Provide the (X, Y) coordinate of the cell's center where the given text is located.  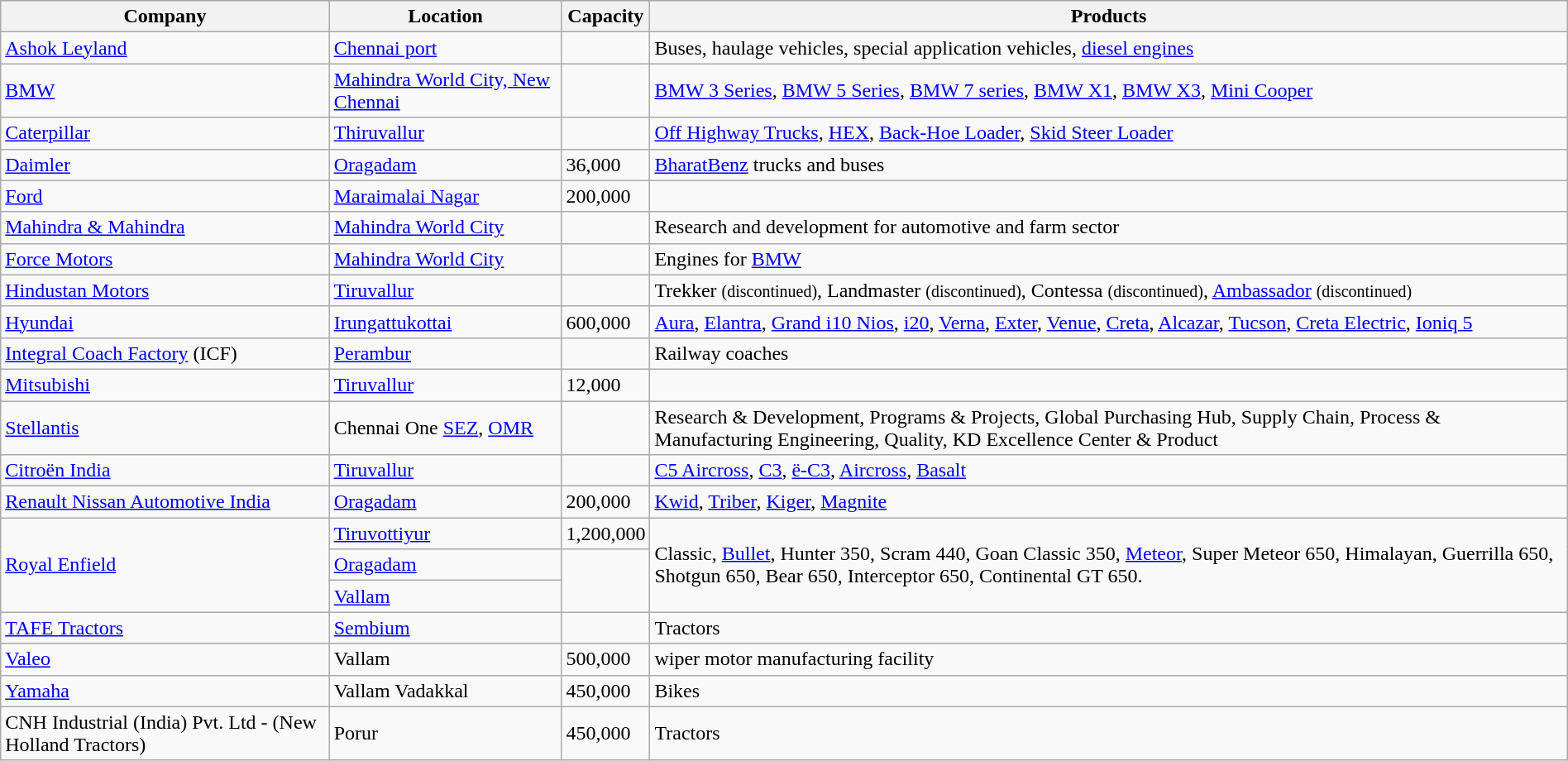
Company (165, 17)
BMW 3 Series, BMW 5 Series, BMW 7 series, BMW X1, BMW X3, Mini Cooper (1108, 91)
BMW (165, 91)
Hyundai (165, 322)
Perambur (445, 353)
TAFE Tractors (165, 628)
Chennai port (445, 48)
36,000 (605, 165)
Maraimalai Nagar (445, 196)
Thiruvallur (445, 133)
Irungattukottai (445, 322)
wiper motor manufacturing facility (1108, 659)
BharatBenz trucks and buses (1108, 165)
12,000 (605, 385)
Engines for BMW (1108, 259)
Vallam Vadakkal (445, 691)
Chennai One SEZ, OMR (445, 427)
Capacity (605, 17)
500,000 (605, 659)
C5 Aircross, C3, ë-C3, Aircross, Basalt (1108, 471)
Off Highway Trucks, HEX, Back-Hoe Loader, Skid Steer Loader (1108, 133)
Bikes (1108, 691)
Railway coaches (1108, 353)
600,000 (605, 322)
Porur (445, 733)
Valeo (165, 659)
Force Motors (165, 259)
Stellantis (165, 427)
Hindustan Motors (165, 290)
Products (1108, 17)
Renault Nissan Automotive India (165, 502)
Location (445, 17)
Mahindra World City, New Chennai (445, 91)
Citroën India (165, 471)
Mitsubishi (165, 385)
Sembium (445, 628)
Ford (165, 196)
Royal Enfield (165, 565)
Yamaha (165, 691)
Research and development for automotive and farm sector (1108, 227)
Tiruvottiyur (445, 534)
1,200,000 (605, 534)
Mahindra & Mahindra (165, 227)
Kwid, Triber, Kiger, Magnite (1108, 502)
Aura, Elantra, Grand i10 Nios, i20, Verna, Exter, Venue, Creta, Alcazar, Tucson, Creta Electric, Ioniq 5 (1108, 322)
Integral Coach Factory (ICF) (165, 353)
CNH Industrial (India) Pvt. Ltd - (New Holland Tractors) (165, 733)
Trekker (discontinued), Landmaster (discontinued), Contessa (discontinued), Ambassador (discontinued) (1108, 290)
Daimler (165, 165)
Buses, haulage vehicles, special application vehicles, diesel engines (1108, 48)
Caterpillar (165, 133)
Ashok Leyland (165, 48)
